Search for the cell housing the specified text and yield its (X, Y) center coordinate. 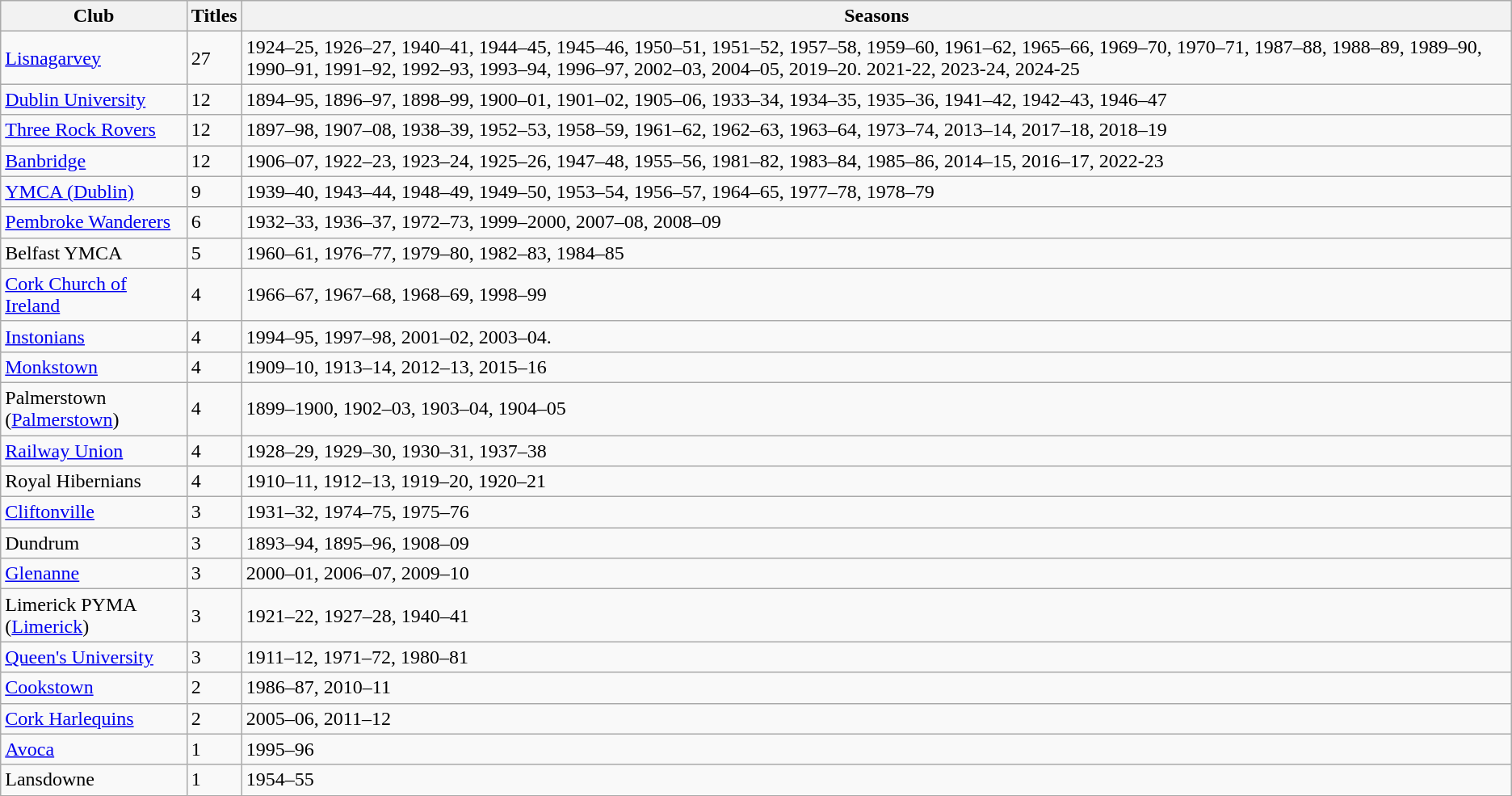
1893–94, 1895–96, 1908–09 (876, 543)
Queen's University (94, 657)
2000–01, 2006–07, 2009–10 (876, 574)
6 (214, 222)
Monkstown (94, 367)
Cork Harlequins (94, 718)
Glenanne (94, 574)
1910–11, 1912–13, 1919–20, 1920–21 (876, 482)
1909–10, 1913–14, 2012–13, 2015–16 (876, 367)
9 (214, 192)
1906–07, 1922–23, 1923–24, 1925–26, 1947–48, 1955–56, 1981–82, 1983–84, 1985–86, 2014–15, 2016–17, 2022-23 (876, 161)
1995–96 (876, 749)
1966–67, 1967–68, 1968–69, 1998–99 (876, 294)
1931–32, 1974–75, 1975–76 (876, 512)
5 (214, 253)
1932–33, 1936–37, 1972–73, 1999–2000, 2007–08, 2008–09 (876, 222)
Pembroke Wanderers (94, 222)
1954–55 (876, 780)
Cork Church of Ireland (94, 294)
1939–40, 1943–44, 1948–49, 1949–50, 1953–54, 1956–57, 1964–65, 1977–78, 1978–79 (876, 192)
1960–61, 1976–77, 1979–80, 1982–83, 1984–85 (876, 253)
1921–22, 1927–28, 1940–41 (876, 616)
27 (214, 58)
Lansdowne (94, 780)
Railway Union (94, 450)
1994–95, 1997–98, 2001–02, 2003–04. (876, 336)
1897–98, 1907–08, 1938–39, 1952–53, 1958–59, 1961–62, 1962–63, 1963–64, 1973–74, 2013–14, 2017–18, 2018–19 (876, 130)
Three Rock Rovers (94, 130)
Avoca (94, 749)
Seasons (876, 16)
2005–06, 2011–12 (876, 718)
Belfast YMCA (94, 253)
Cliftonville (94, 512)
1894–95, 1896–97, 1898–99, 1900–01, 1901–02, 1905–06, 1933–34, 1934–35, 1935–36, 1941–42, 1942–43, 1946–47 (876, 99)
1899–1900, 1902–03, 1903–04, 1904–05 (876, 409)
Banbridge (94, 161)
1928–29, 1929–30, 1930–31, 1937–38 (876, 450)
Limerick PYMA (Limerick) (94, 616)
Titles (214, 16)
Dundrum (94, 543)
Lisnagarvey (94, 58)
Club (94, 16)
Royal Hibernians (94, 482)
Instonians (94, 336)
Palmerstown (Palmerstown) (94, 409)
Dublin University (94, 99)
Cookstown (94, 688)
1911–12, 1971–72, 1980–81 (876, 657)
1986–87, 2010–11 (876, 688)
YMCA (Dublin) (94, 192)
